Capture the cell that displays the provided text and extract its [x, y] central coordinate. 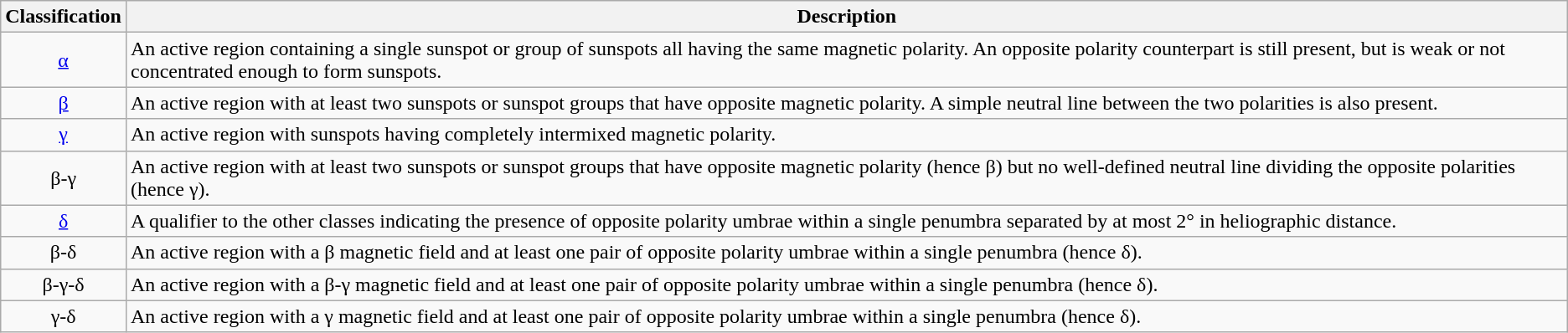
β [64, 103]
β-γ-δ [64, 284]
γ [64, 135]
An active region with a β magnetic field and at least one pair of opposite polarity umbrae within a single penumbra (hence δ). [846, 253]
An active region with a γ magnetic field and at least one pair of opposite polarity umbrae within a single penumbra (hence δ). [846, 316]
β-δ [64, 253]
Description [846, 17]
Classification [64, 17]
An active region with sunspots having completely intermixed magnetic polarity. [846, 135]
α [64, 60]
δ [64, 221]
β-γ [64, 177]
γ-δ [64, 316]
An active region with a β-γ magnetic field and at least one pair of opposite polarity umbrae within a single penumbra (hence δ). [846, 284]
